Provide the [X, Y] coordinate of the cell's center where the given text is located.  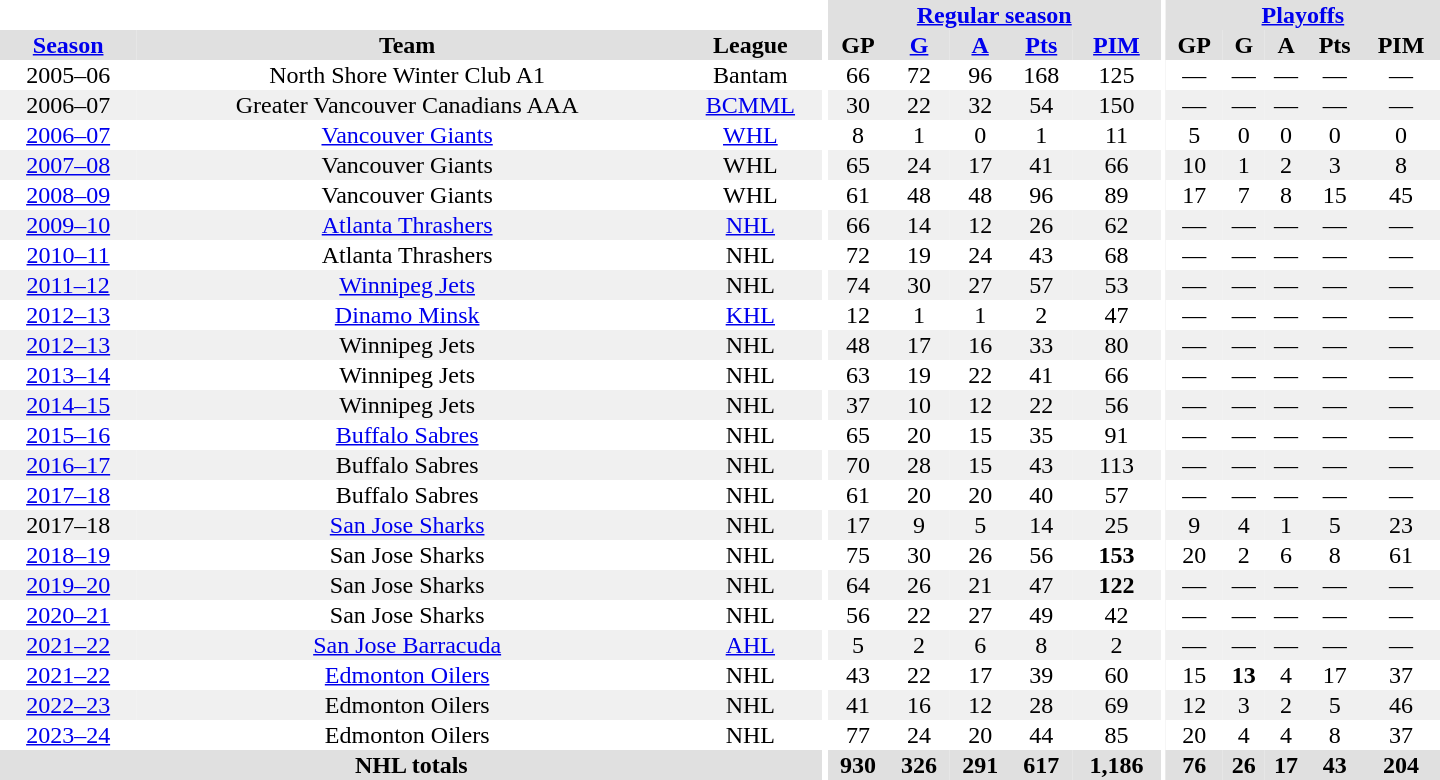
291 [980, 765]
21 [980, 585]
91 [1116, 435]
2015–16 [68, 435]
80 [1116, 345]
Bantam [750, 75]
2018–19 [68, 555]
2009–10 [68, 225]
23 [1401, 525]
San Jose Barracuda [407, 645]
39 [1042, 675]
2023–24 [68, 735]
2020–21 [68, 615]
76 [1194, 765]
53 [1116, 285]
7 [1244, 195]
326 [918, 765]
2013–14 [68, 375]
2005–06 [68, 75]
Greater Vancouver Canadians AAA [407, 105]
2014–15 [68, 405]
54 [1042, 105]
77 [858, 735]
Team [407, 45]
25 [1116, 525]
70 [858, 465]
125 [1116, 75]
62 [1116, 225]
85 [1116, 735]
44 [1042, 735]
2011–12 [68, 285]
617 [1042, 765]
BCMML [750, 105]
113 [1116, 465]
60 [1116, 675]
35 [1042, 435]
33 [1042, 345]
13 [1244, 675]
168 [1042, 75]
2016–17 [68, 465]
69 [1116, 705]
North Shore Winter Club A1 [407, 75]
32 [980, 105]
Playoffs [1303, 15]
45 [1401, 195]
122 [1116, 585]
AHL [750, 645]
League [750, 45]
89 [1116, 195]
40 [1042, 495]
46 [1401, 705]
204 [1401, 765]
68 [1116, 255]
930 [858, 765]
2007–08 [68, 165]
KHL [750, 315]
2008–09 [68, 195]
NHL totals [412, 765]
1,186 [1116, 765]
42 [1116, 615]
74 [858, 285]
153 [1116, 555]
2010–11 [68, 255]
Dinamo Minsk [407, 315]
2022–23 [68, 705]
49 [1042, 615]
64 [858, 585]
75 [858, 555]
Regular season [994, 15]
Season [68, 45]
63 [858, 375]
11 [1116, 135]
150 [1116, 105]
2019–20 [68, 585]
